From the cell containing the given text, extract its center point as [X, Y] coordinate. 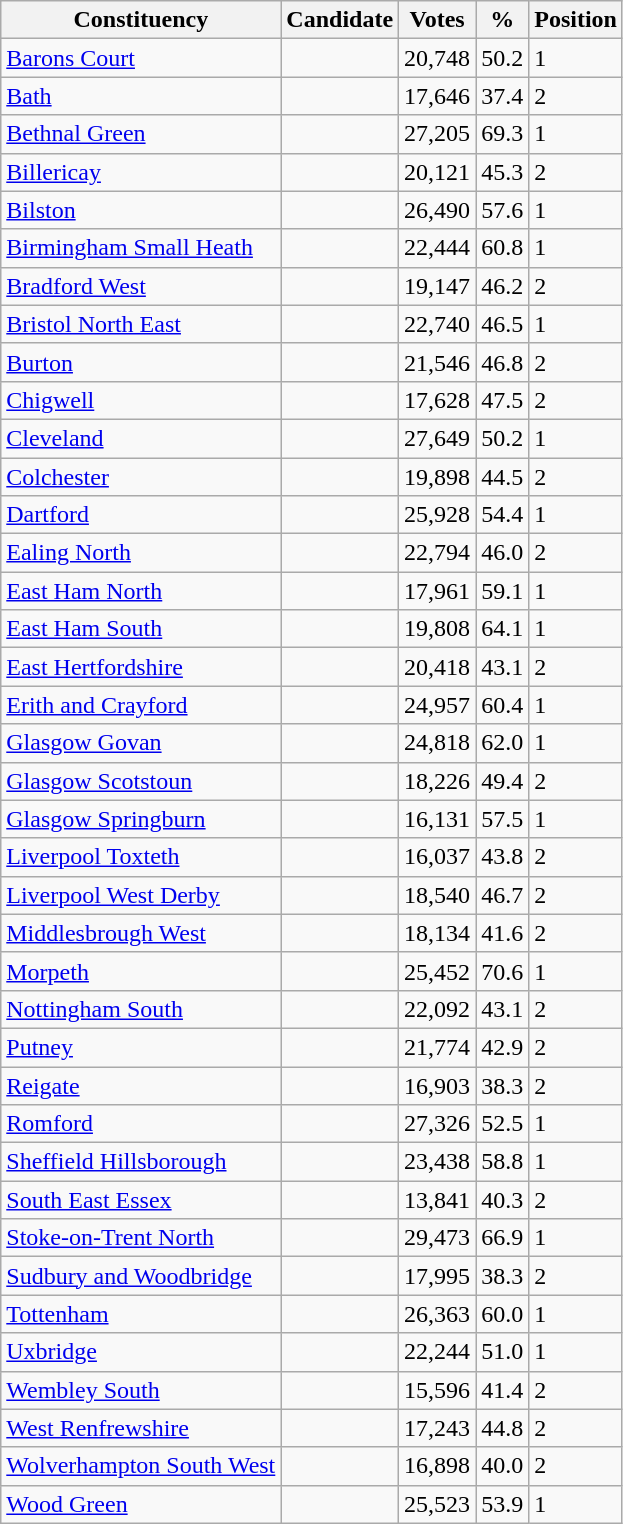
Nottingham South [141, 1009]
Romford [141, 1124]
22,444 [438, 248]
Chigwell [141, 400]
Dartford [141, 515]
Wolverhampton South West [141, 1466]
22,740 [438, 324]
18,226 [438, 781]
Reigate [141, 1085]
Birmingham Small Heath [141, 248]
22,244 [438, 1352]
49.4 [502, 781]
Barons Court [141, 58]
40.3 [502, 1200]
24,818 [438, 743]
25,928 [438, 515]
64.1 [502, 629]
Bethnal Green [141, 134]
58.8 [502, 1162]
Morpeth [141, 971]
Bradford West [141, 286]
Wembley South [141, 1390]
66.9 [502, 1238]
40.0 [502, 1466]
South East Essex [141, 1200]
25,523 [438, 1504]
27,649 [438, 438]
Constituency [141, 20]
Colchester [141, 477]
Bilston [141, 210]
19,898 [438, 477]
Billericay [141, 172]
53.9 [502, 1504]
17,646 [438, 96]
Bristol North East [141, 324]
Position [576, 20]
Sheffield Hillsborough [141, 1162]
East Ham South [141, 629]
19,147 [438, 286]
27,326 [438, 1124]
69.3 [502, 134]
46.2 [502, 286]
16,037 [438, 857]
Middlesbrough West [141, 933]
37.4 [502, 96]
Bath [141, 96]
21,546 [438, 362]
16,903 [438, 1085]
Candidate [340, 20]
57.6 [502, 210]
44.5 [502, 477]
41.6 [502, 933]
62.0 [502, 743]
18,134 [438, 933]
29,473 [438, 1238]
Erith and Crayford [141, 705]
26,363 [438, 1314]
46.8 [502, 362]
51.0 [502, 1352]
Glasgow Scotstoun [141, 781]
59.1 [502, 591]
17,243 [438, 1428]
46.0 [502, 553]
52.5 [502, 1124]
Cleveland [141, 438]
16,131 [438, 819]
Stoke-on-Trent North [141, 1238]
Wood Green [141, 1504]
East Ham North [141, 591]
20,748 [438, 58]
Putney [141, 1047]
West Renfrewshire [141, 1428]
70.6 [502, 971]
15,596 [438, 1390]
22,092 [438, 1009]
16,898 [438, 1466]
19,808 [438, 629]
17,961 [438, 591]
Liverpool Toxteth [141, 857]
60.0 [502, 1314]
Ealing North [141, 553]
27,205 [438, 134]
East Hertfordshire [141, 667]
21,774 [438, 1047]
25,452 [438, 971]
26,490 [438, 210]
Tottenham [141, 1314]
24,957 [438, 705]
23,438 [438, 1162]
Uxbridge [141, 1352]
Sudbury and Woodbridge [141, 1276]
20,418 [438, 667]
17,995 [438, 1276]
45.3 [502, 172]
Liverpool West Derby [141, 895]
60.8 [502, 248]
46.5 [502, 324]
43.8 [502, 857]
57.5 [502, 819]
20,121 [438, 172]
18,540 [438, 895]
42.9 [502, 1047]
41.4 [502, 1390]
22,794 [438, 553]
Glasgow Springburn [141, 819]
17,628 [438, 400]
60.4 [502, 705]
13,841 [438, 1200]
44.8 [502, 1428]
Glasgow Govan [141, 743]
Votes [438, 20]
Burton [141, 362]
54.4 [502, 515]
46.7 [502, 895]
47.5 [502, 400]
% [502, 20]
